Return the [X, Y] coordinate for the center point of the cell that contains the specified text.  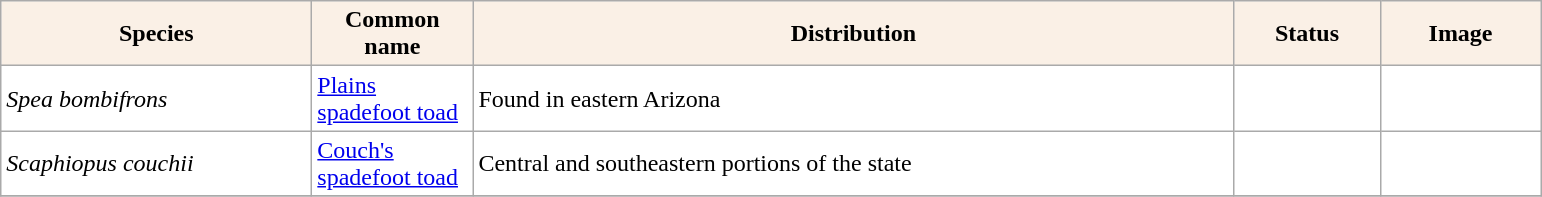
Species [156, 34]
Plains spadefoot toad [392, 98]
Image [1460, 34]
Scaphiopus couchii [156, 164]
Couch's spadefoot toad [392, 164]
Status [1307, 34]
Distribution [854, 34]
Common name [392, 34]
Found in eastern Arizona [854, 98]
Central and southeastern portions of the state [854, 164]
Spea bombifrons [156, 98]
